Return the [X, Y] coordinate for the center point of the cell that contains the specified text.  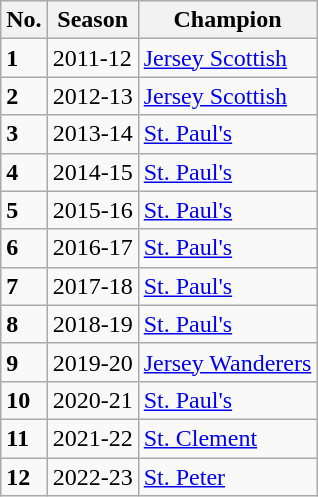
2013-14 [92, 134]
2 [24, 96]
5 [24, 210]
Season [92, 20]
7 [24, 286]
11 [24, 438]
8 [24, 324]
St. Clement [228, 438]
2018-19 [92, 324]
2020-21 [92, 400]
2011-12 [92, 58]
2021-22 [92, 438]
2016-17 [92, 248]
Champion [228, 20]
2017-18 [92, 286]
No. [24, 20]
4 [24, 172]
12 [24, 477]
10 [24, 400]
2012-13 [92, 96]
1 [24, 58]
Jersey Wanderers [228, 362]
3 [24, 134]
2022-23 [92, 477]
St. Peter [228, 477]
2015-16 [92, 210]
2014-15 [92, 172]
9 [24, 362]
2019-20 [92, 362]
6 [24, 248]
